Extract the [x, y] coordinate from the center of the cell holding the provided text.  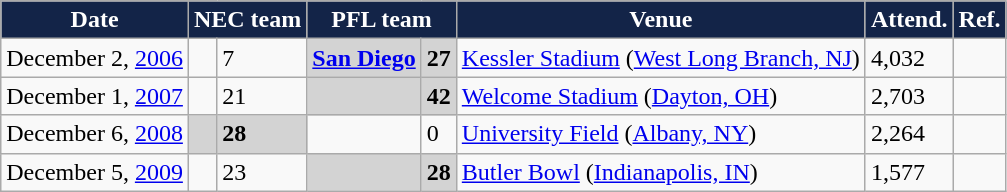
December 5, 2009 [95, 172]
Butler Bowl (Indianapolis, IN) [660, 172]
Welcome Stadium (Dayton, OH) [660, 96]
2,264 [909, 134]
December 6, 2008 [95, 134]
42 [438, 96]
Venue [660, 20]
23 [262, 172]
NEC team [247, 20]
Ref. [980, 20]
Date [95, 20]
December 1, 2007 [95, 96]
Kessler Stadium (West Long Branch, NJ) [660, 58]
0 [438, 134]
7 [262, 58]
University Field (Albany, NY) [660, 134]
27 [438, 58]
San Diego [364, 58]
21 [262, 96]
4,032 [909, 58]
PFL team [382, 20]
Attend. [909, 20]
1,577 [909, 172]
2,703 [909, 96]
December 2, 2006 [95, 58]
